From the cell containing the given text, extract its center point as [X, Y] coordinate. 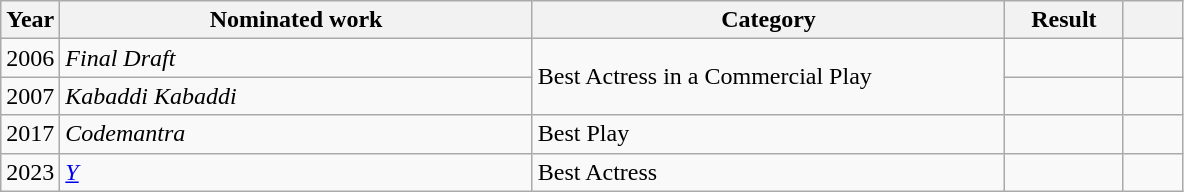
Nominated work [296, 20]
2023 [30, 172]
Best Actress in a Commercial Play [768, 77]
Year [30, 20]
Kabaddi Kabaddi [296, 96]
2006 [30, 58]
2017 [30, 134]
Codemantra [296, 134]
Best Play [768, 134]
Best Actress [768, 172]
Y [296, 172]
Category [768, 20]
Result [1064, 20]
2007 [30, 96]
Final Draft [296, 58]
